Return [X, Y] of the center of cell containing provided text 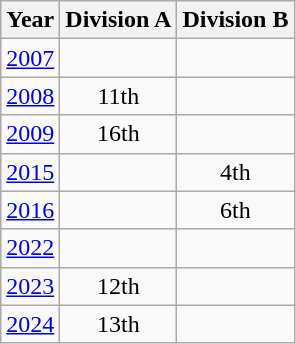
6th [236, 210]
2015 [30, 172]
2016 [30, 210]
11th [118, 96]
13th [118, 324]
16th [118, 134]
2007 [30, 58]
12th [118, 286]
Division B [236, 20]
2024 [30, 324]
2008 [30, 96]
2022 [30, 248]
2009 [30, 134]
Division A [118, 20]
2023 [30, 286]
Year [30, 20]
4th [236, 172]
